Detect which cell encompasses the target text, then output its (X, Y) center coordinate. 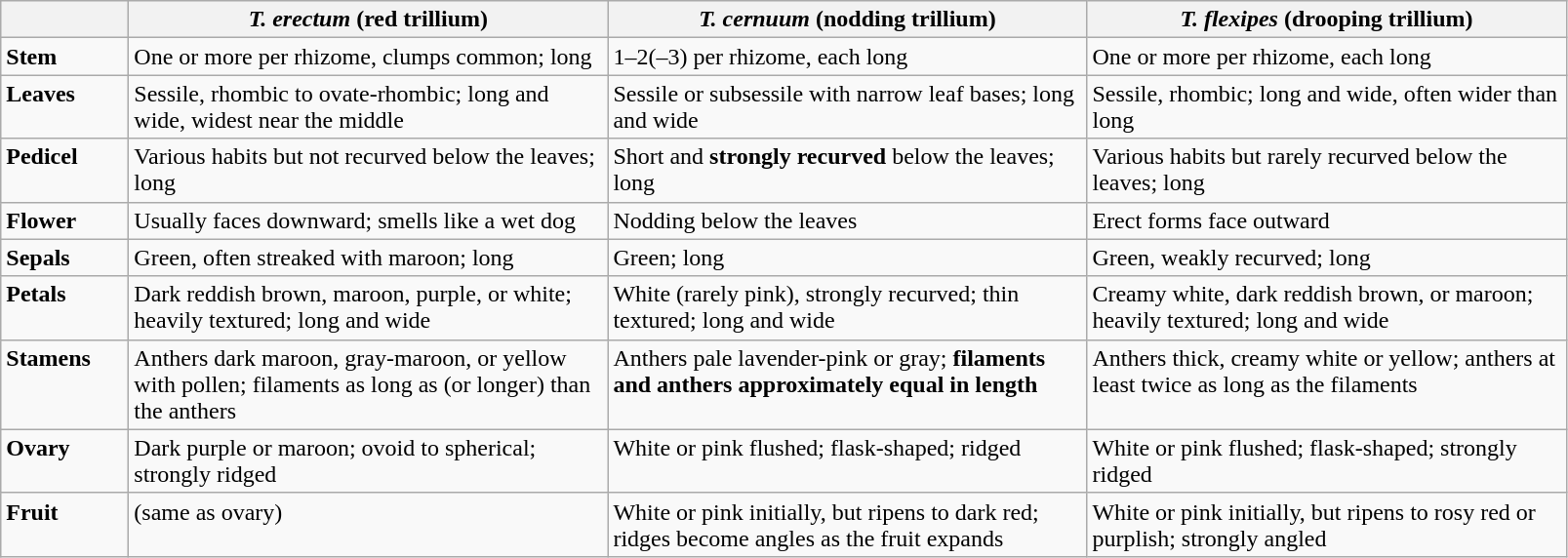
(same as ovary) (369, 525)
T. flexipes (drooping trillium) (1327, 20)
Short and strongly recurved below the leaves; long (847, 170)
Anthers dark maroon, gray-maroon, or yellow with pollen; filaments as long as (or longer) than the anthers (369, 384)
Erect forms face outward (1327, 220)
T. erectum (red trillium) (369, 20)
Creamy white, dark reddish brown, or maroon; heavily textured; long and wide (1327, 308)
Dark purple or maroon; ovoid to spherical; strongly ridged (369, 460)
Pedicel (64, 170)
Various habits but rarely recurved below the leaves; long (1327, 170)
T. cernuum (nodding trillium) (847, 20)
Green; long (847, 258)
Various habits but not recurved below the leaves; long (369, 170)
One or more per rhizome, clumps common; long (369, 57)
1–2(–3) per rhizome, each long (847, 57)
Stamens (64, 384)
One or more per rhizome, each long (1327, 57)
White or pink initially, but ripens to dark red; ridges become angles as the fruit expands (847, 525)
Sessile or subsessile with narrow leaf bases; long and wide (847, 107)
Petals (64, 308)
Usually faces downward; smells like a wet dog (369, 220)
Dark reddish brown, maroon, purple, or white; heavily textured; long and wide (369, 308)
White or pink flushed; flask-shaped; ridged (847, 460)
Stem (64, 57)
Nodding below the leaves (847, 220)
Anthers thick, creamy white or yellow; anthers at least twice as long as the filaments (1327, 384)
Sepals (64, 258)
White or pink initially, but ripens to rosy red or purplish; strongly angled (1327, 525)
Flower (64, 220)
Anthers pale lavender-pink or gray; filaments and anthers approximately equal in length (847, 384)
Sessile, rhombic; long and wide, often wider than long (1327, 107)
Fruit (64, 525)
Green, weakly recurved; long (1327, 258)
White (rarely pink), strongly recurved; thin textured; long and wide (847, 308)
Green, often streaked with maroon; long (369, 258)
White or pink flushed; flask-shaped; strongly ridged (1327, 460)
Leaves (64, 107)
Ovary (64, 460)
Sessile, rhombic to ovate-rhombic; long and wide, widest near the middle (369, 107)
